Extract the [X, Y] coordinate from the center of the cell holding the provided text.  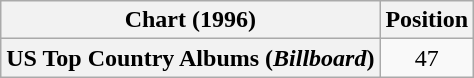
47 [427, 58]
US Top Country Albums (Billboard) [190, 58]
Position [427, 20]
Chart (1996) [190, 20]
